Extract the (X, Y) coordinate from the center of the cell holding the provided text.  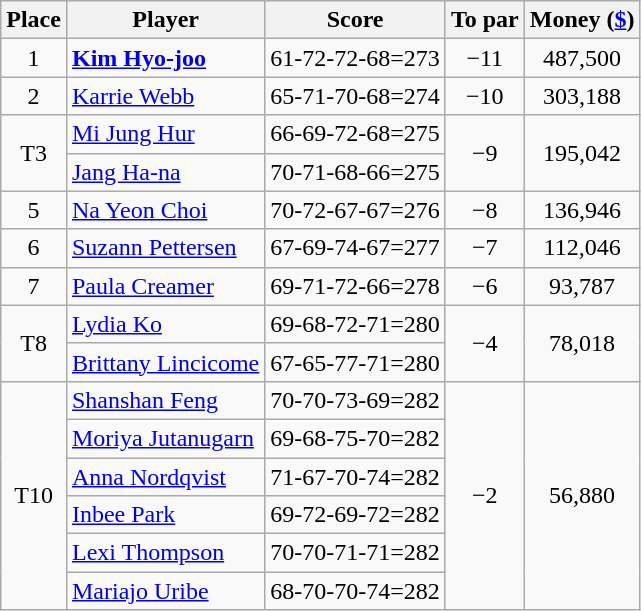
67-69-74-67=277 (356, 248)
Lexi Thompson (165, 553)
Shanshan Feng (165, 400)
Jang Ha-na (165, 172)
70-70-71-71=282 (356, 553)
To par (484, 20)
303,188 (582, 96)
70-72-67-67=276 (356, 210)
Player (165, 20)
7 (34, 286)
487,500 (582, 58)
69-71-72-66=278 (356, 286)
Anna Nordqvist (165, 477)
70-71-68-66=275 (356, 172)
61-72-72-68=273 (356, 58)
67-65-77-71=280 (356, 362)
−4 (484, 343)
Karrie Webb (165, 96)
1 (34, 58)
6 (34, 248)
2 (34, 96)
Kim Hyo-joo (165, 58)
−11 (484, 58)
−10 (484, 96)
69-68-75-70=282 (356, 438)
Suzann Pettersen (165, 248)
−9 (484, 153)
68-70-70-74=282 (356, 591)
−6 (484, 286)
Moriya Jutanugarn (165, 438)
5 (34, 210)
93,787 (582, 286)
70-70-73-69=282 (356, 400)
195,042 (582, 153)
Mariajo Uribe (165, 591)
71-67-70-74=282 (356, 477)
136,946 (582, 210)
Score (356, 20)
69-68-72-71=280 (356, 324)
T8 (34, 343)
78,018 (582, 343)
Lydia Ko (165, 324)
69-72-69-72=282 (356, 515)
−8 (484, 210)
−7 (484, 248)
Inbee Park (165, 515)
T3 (34, 153)
112,046 (582, 248)
Brittany Lincicome (165, 362)
Paula Creamer (165, 286)
66-69-72-68=275 (356, 134)
65-71-70-68=274 (356, 96)
Money ($) (582, 20)
56,880 (582, 495)
Mi Jung Hur (165, 134)
Place (34, 20)
T10 (34, 495)
−2 (484, 495)
Na Yeon Choi (165, 210)
